Determine the [x, y] coordinate at the center of the cell enclosing the given text.  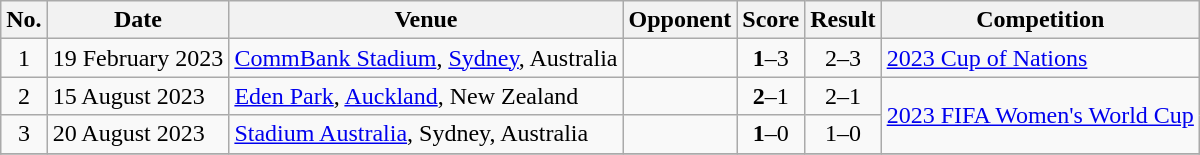
Competition [1040, 20]
20 August 2023 [138, 134]
Result [843, 20]
Opponent [680, 20]
19 February 2023 [138, 58]
2–3 [843, 58]
1–3 [771, 58]
3 [24, 134]
No. [24, 20]
Eden Park, Auckland, New Zealand [426, 96]
2023 Cup of Nations [1040, 58]
Date [138, 20]
Venue [426, 20]
2 [24, 96]
Stadium Australia, Sydney, Australia [426, 134]
Score [771, 20]
2023 FIFA Women's World Cup [1040, 115]
1 [24, 58]
CommBank Stadium, Sydney, Australia [426, 58]
15 August 2023 [138, 96]
